Locate the cell with the specified text and output its [X, Y] center coordinate. 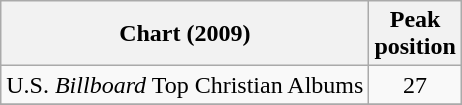
Peakposition [415, 34]
U.S. Billboard Top Christian Albums [185, 85]
Chart (2009) [185, 34]
27 [415, 85]
